Scan for the cell matching the given text and deliver its (X, Y) coordinate at center. 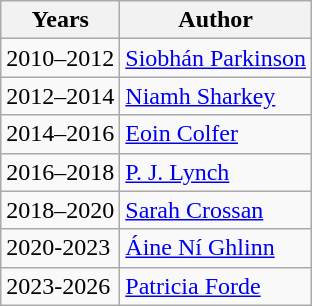
2020-2023 (60, 248)
2012–2014 (60, 96)
Áine Ní Ghlinn (216, 248)
2023-2026 (60, 286)
2018–2020 (60, 210)
2016–2018 (60, 172)
Years (60, 20)
Eoin Colfer (216, 134)
Sarah Crossan (216, 210)
Niamh Sharkey (216, 96)
Siobhán Parkinson (216, 58)
Patricia Forde (216, 286)
2010–2012 (60, 58)
2014–2016 (60, 134)
Author (216, 20)
P. J. Lynch (216, 172)
